Output the (x, y) coordinate of the center of the cell containing the given text.  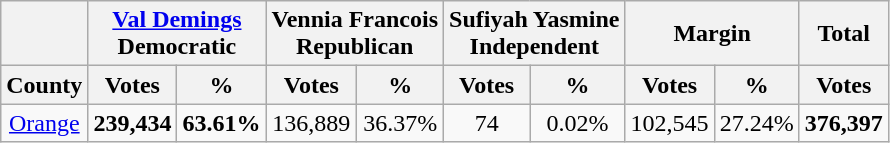
0.02% (578, 123)
Margin (712, 34)
36.37% (400, 123)
102,545 (670, 123)
239,434 (132, 123)
Vennia FrancoisRepublican (355, 34)
136,889 (312, 123)
376,397 (844, 123)
27.24% (756, 123)
County (44, 85)
74 (487, 123)
Sufiyah YasmineIndependent (535, 34)
63.61% (222, 123)
Val DemingsDemocratic (177, 34)
Total (844, 34)
Orange (44, 123)
